For the text-containing cell, return its midpoint in [x, y] coordinate format. 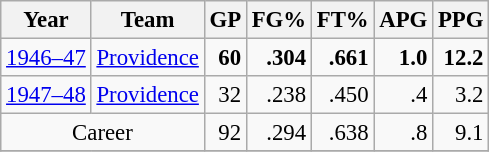
32 [225, 95]
GP [225, 20]
1947–48 [46, 95]
.4 [404, 95]
.8 [404, 133]
60 [225, 58]
.661 [342, 58]
.294 [278, 133]
1946–47 [46, 58]
.238 [278, 95]
PPG [461, 20]
APG [404, 20]
Team [148, 20]
Year [46, 20]
12.2 [461, 58]
9.1 [461, 133]
1.0 [404, 58]
.638 [342, 133]
FG% [278, 20]
Career [102, 133]
.304 [278, 58]
.450 [342, 95]
92 [225, 133]
FT% [342, 20]
3.2 [461, 95]
